Pinpoint the cell where the given text exists, returning its [X, Y] midpoint coordinate. 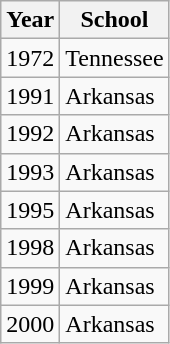
Year [30, 20]
1992 [30, 134]
1995 [30, 210]
1993 [30, 172]
1999 [30, 286]
2000 [30, 324]
Tennessee [114, 58]
1991 [30, 96]
1998 [30, 248]
1972 [30, 58]
School [114, 20]
